Extract the (X, Y) coordinate from the center of the cell holding the provided text.  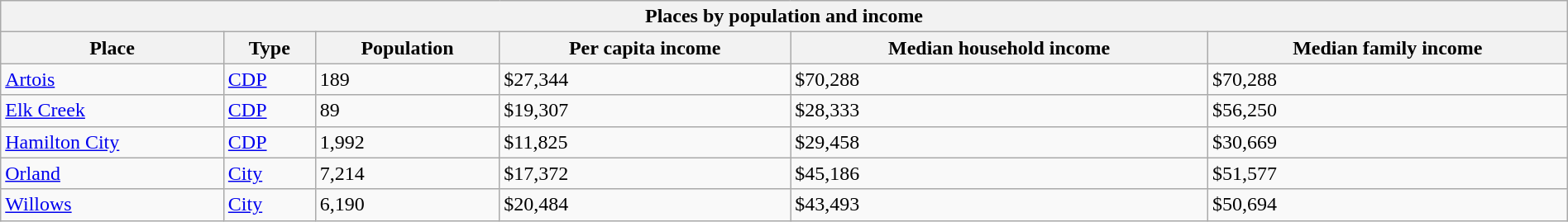
Population (407, 48)
$43,493 (999, 205)
189 (407, 79)
Willows (112, 205)
$30,669 (1388, 142)
Orland (112, 173)
$17,372 (645, 173)
$20,484 (645, 205)
Elk Creek (112, 111)
Place (112, 48)
89 (407, 111)
1,992 (407, 142)
6,190 (407, 205)
Median family income (1388, 48)
$29,458 (999, 142)
Hamilton City (112, 142)
Artois (112, 79)
Median household income (999, 48)
$27,344 (645, 79)
$45,186 (999, 173)
$11,825 (645, 142)
$56,250 (1388, 111)
Per capita income (645, 48)
$51,577 (1388, 173)
$50,694 (1388, 205)
7,214 (407, 173)
$19,307 (645, 111)
Type (270, 48)
$28,333 (999, 111)
Places by population and income (784, 17)
